Pinpoint the cell where the given text exists, returning its (X, Y) midpoint coordinate. 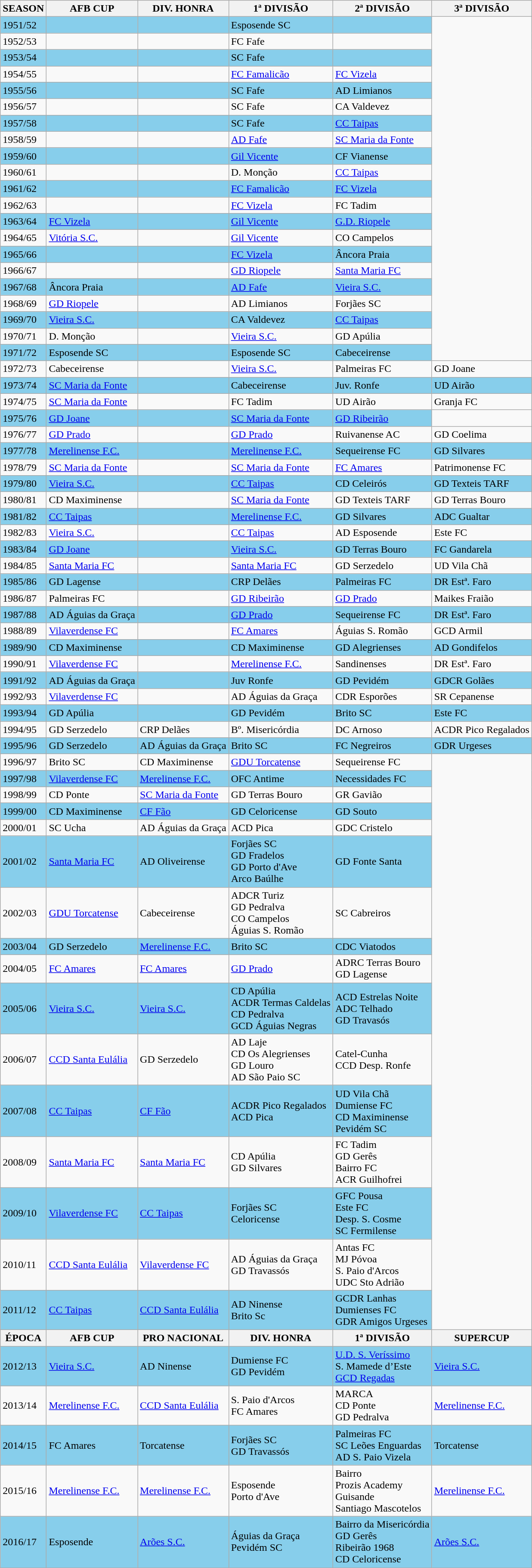
1989/90 (23, 647)
ACD Pica (281, 828)
Catel-CunhaCCD Desp. Ronfe (382, 1060)
1978/79 (23, 467)
1954/55 (23, 74)
2012/13 (23, 1366)
1968/69 (23, 303)
Antas FCMJ PóvoaS. Paio d'ArcosUDC Sto Adrião (382, 1265)
1972/73 (23, 369)
Esposende (92, 1542)
EsposendePorto d'Ave (281, 1491)
U.D. S. VeríssimoS. Mamede d’EsteGCD Regadas (382, 1366)
ACDR Pico Regalados (482, 730)
1999/00 (23, 811)
SEASON (23, 9)
Bº. Misericórdia (281, 730)
FC Fafe (281, 41)
G.D. Riopele (382, 222)
1964/65 (23, 238)
AD Ninense (183, 1366)
1970/71 (23, 336)
GD Alegrienses (382, 647)
GD Lagense (92, 582)
AD Gondifelos (482, 647)
GR Gavião (382, 795)
Granja FC (482, 402)
GDCR Golães (482, 680)
SC Cabreiros (382, 912)
CO Campelos (382, 238)
CD Celeirós (382, 484)
Juv Ronfe (281, 680)
AD Esposende (382, 533)
GDR Urgeses (482, 746)
2014/15 (23, 1445)
1966/67 (23, 271)
2004/05 (23, 968)
2011/12 (23, 1310)
1984/85 (23, 566)
MARCACD PonteGD Pedralva (382, 1406)
1994/95 (23, 730)
1959/60 (23, 156)
2003/04 (23, 946)
2006/07 (23, 1060)
2016/17 (23, 1542)
1979/80 (23, 484)
1960/61 (23, 172)
1971/72 (23, 353)
Sandinenses (382, 664)
BairroProzis AcademyGuisandeSantiago Mascotelos (382, 1491)
1951/52 (23, 25)
1986/87 (23, 598)
1983/84 (23, 549)
1973/74 (23, 385)
2008/09 (23, 1162)
1996/97 (23, 762)
UD Vila Chã (482, 566)
1956/57 (23, 107)
1993/94 (23, 713)
1995/96 (23, 746)
FC TadimGD GerêsBairro FCACR Guilhofrei (382, 1162)
1963/64 (23, 222)
DC Arnoso (382, 730)
CD Ponte (92, 795)
CD ApúliaGD Silvares (281, 1162)
1992/93 (23, 696)
SR Cepanense (482, 696)
1965/66 (23, 254)
1981/82 (23, 516)
UD Vila ChãDumiense FCCD MaximinensePevidém SC (382, 1110)
AD NinenseBrito Sc (281, 1310)
1987/88 (23, 615)
1991/92 (23, 680)
Juv. Ronfe (382, 385)
Bairro da MisericórdiaGD GerêsRibeirão 1968CD Celoricense (382, 1542)
1953/54 (23, 58)
1997/98 (23, 779)
GD Celoricense (281, 811)
OFC Antime (281, 779)
AD Águias da GraçaGD Travassós (281, 1265)
1976/77 (23, 434)
Palmeiras FCSC Leões EnguardasAD S. Paio Vizela (382, 1445)
2010/11 (23, 1265)
Forjães SC (382, 303)
GD Fonte Santa (382, 862)
Dumiense FCGD Pevidém (281, 1366)
2009/10 (23, 1213)
1982/83 (23, 533)
ACDR Pico RegaladosACD Pica (281, 1110)
2015/16 (23, 1491)
1955/56 (23, 90)
2007/08 (23, 1110)
ADC Gualtar (482, 516)
2013/14 (23, 1406)
1977/78 (23, 451)
CDR Esporões (382, 696)
Forjães SCGD Travassós (281, 1445)
GCD Armil (482, 631)
GCDR LanhasDumienses FCGDR Amigos Urgeses (382, 1310)
S. Paio d'ArcosFC Amares (281, 1406)
2005/06 (23, 1008)
2001/02 (23, 862)
SC Ucha (92, 828)
1957/58 (23, 123)
ÉPOCA (23, 1338)
GD Coelima (482, 434)
GDC Cristelo (382, 828)
Necessidades FC (382, 779)
1958/59 (23, 139)
AD Oliveirense (183, 862)
Vitória S.C. (92, 238)
1990/91 (23, 664)
Águias da GraçaPevidém SC (281, 1542)
2ª DIVISÃO (382, 9)
FC Gandarela (482, 549)
SUPERCUP (482, 1338)
CD ApúliaACDR Termas CaldelasCD PedralvaGCD Águias Negras (281, 1008)
1980/81 (23, 500)
Águias S. Romão (382, 631)
GD Souto (382, 811)
ADRC Terras BouroGD Lagense (382, 968)
Maikes Fraião (482, 598)
1969/70 (23, 320)
Forjães SCCeloricense (281, 1213)
2000/01 (23, 828)
Patrimonense FC (482, 467)
CDC Viatodos (382, 946)
1985/86 (23, 582)
Forjães SCGD FradelosGD Porto d'AveArco Baúlhe (281, 862)
2002/03 (23, 912)
GFC PousaEste FCDesp. S. CosmeSC Fermilense (382, 1213)
FC Negreiros (382, 746)
1988/89 (23, 631)
1967/68 (23, 287)
Ruivanense AC (382, 434)
PRO NACIONAL (183, 1338)
1998/99 (23, 795)
1952/53 (23, 41)
ACD Estrelas NoiteADC TelhadoGD Travasós (382, 1008)
1974/75 (23, 402)
3ª DIVISÃO (482, 9)
CF Vianense (382, 156)
AD LajeCD Os AlegriensesGD LouroAD São Paio SC (281, 1060)
ADCR TurizGD PedralvaCO CampelosÁguias S. Romão (281, 912)
1975/76 (23, 418)
1961/62 (23, 189)
1962/63 (23, 205)
